Output the [X, Y] coordinate of the center of the cell containing the given text.  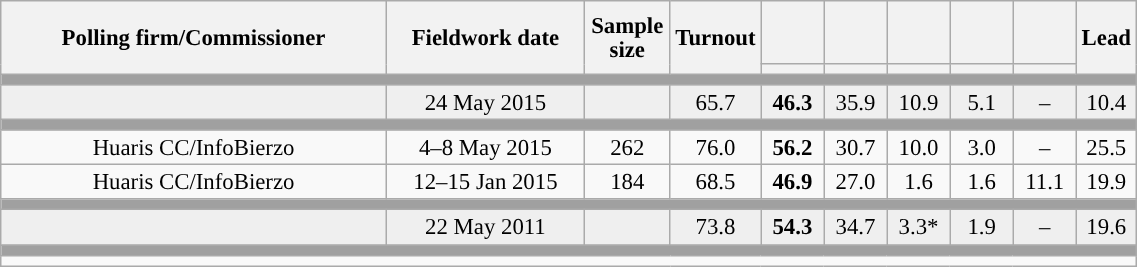
27.0 [856, 182]
19.9 [1106, 182]
Fieldwork date [485, 38]
24 May 2015 [485, 102]
10.4 [1106, 102]
46.3 [792, 102]
54.3 [792, 228]
Sample size [627, 38]
262 [627, 148]
1.9 [982, 228]
10.9 [918, 102]
4–8 May 2015 [485, 148]
34.7 [856, 228]
46.9 [792, 182]
3.3* [918, 228]
68.5 [716, 182]
56.2 [792, 148]
5.1 [982, 102]
30.7 [856, 148]
65.7 [716, 102]
Lead [1106, 38]
19.6 [1106, 228]
25.5 [1106, 148]
10.0 [918, 148]
184 [627, 182]
12–15 Jan 2015 [485, 182]
Polling firm/Commissioner [194, 38]
35.9 [856, 102]
22 May 2011 [485, 228]
3.0 [982, 148]
73.8 [716, 228]
Turnout [716, 38]
11.1 [1044, 182]
76.0 [716, 148]
